Return [X, Y] of the center of cell containing provided text 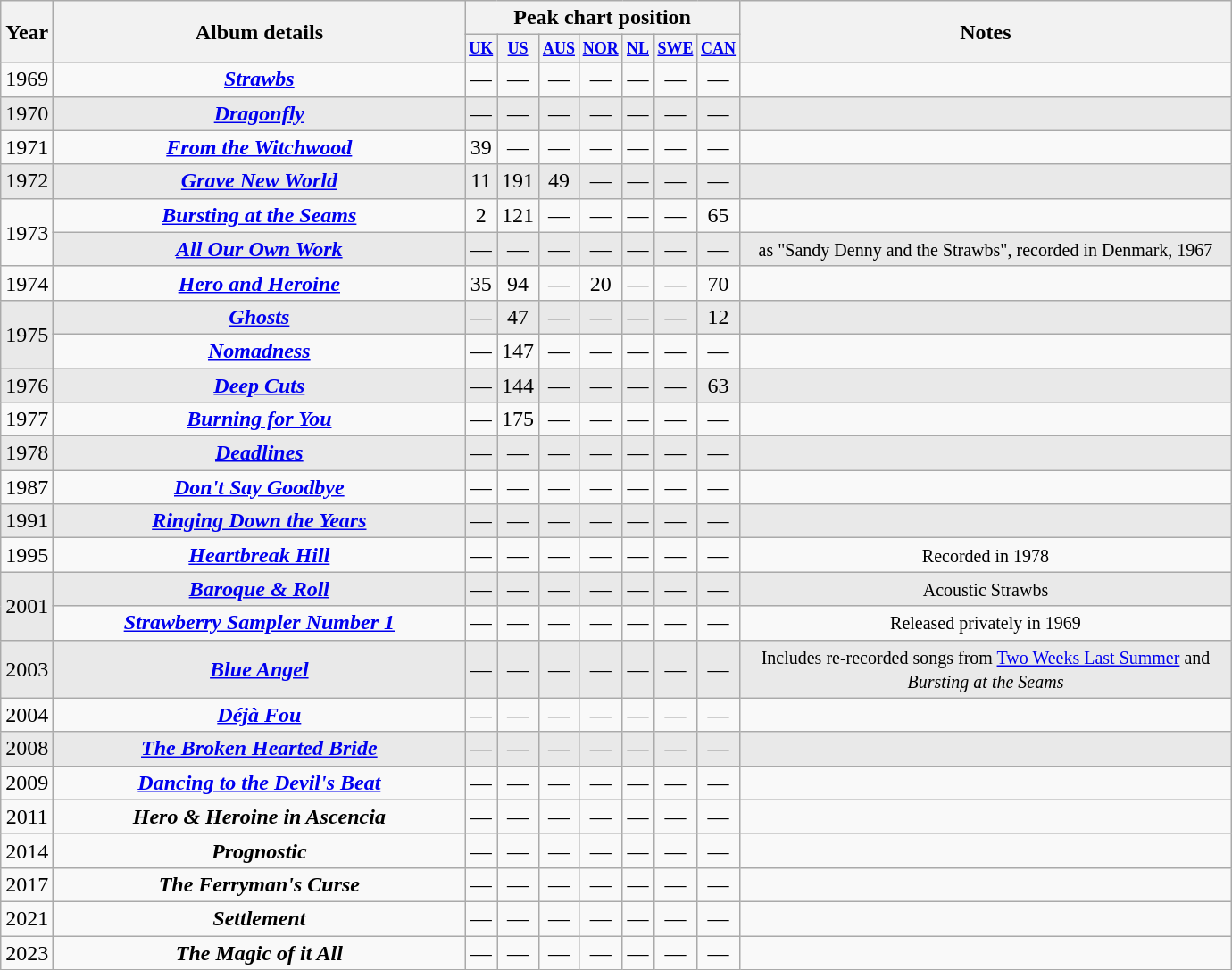
AUS [559, 48]
1995 [27, 555]
144 [518, 386]
Deadlines [259, 453]
The Broken Hearted Bride [259, 749]
2021 [27, 918]
Don't Say Goodbye [259, 487]
1970 [27, 113]
Nomadness [259, 351]
2023 [27, 953]
Notes [986, 32]
70 [719, 283]
Prognostic [259, 850]
Hero and Heroine [259, 283]
1973 [27, 232]
191 [518, 181]
as "Sandy Denny and the Strawbs", recorded in Denmark, 1967 [986, 249]
1976 [27, 386]
UK [481, 48]
From the Witchwood [259, 147]
Year [27, 32]
CAN [719, 48]
Recorded in 1978 [986, 555]
1974 [27, 283]
Strawbs [259, 79]
Grave New World [259, 181]
94 [518, 283]
12 [719, 317]
US [518, 48]
1977 [27, 419]
2011 [27, 817]
2009 [27, 783]
47 [518, 317]
1991 [27, 521]
1969 [27, 79]
SWE [675, 48]
Dancing to the Devil's Beat [259, 783]
The Magic of it All [259, 953]
Deep Cuts [259, 386]
Peak chart position [603, 18]
Dragonfly [259, 113]
All Our Own Work [259, 249]
Strawberry Sampler Number 1 [259, 623]
2001 [27, 606]
Album details [259, 32]
2008 [27, 749]
NL [637, 48]
The Ferryman's Curse [259, 884]
121 [518, 215]
1975 [27, 334]
1971 [27, 147]
Hero & Heroine in Ascencia [259, 817]
Ghosts [259, 317]
Heartbreak Hill [259, 555]
1972 [27, 181]
35 [481, 283]
2003 [27, 669]
39 [481, 147]
Blue Angel [259, 669]
2 [481, 215]
Released privately in 1969 [986, 623]
2004 [27, 715]
Ringing Down the Years [259, 521]
2017 [27, 884]
49 [559, 181]
65 [719, 215]
11 [481, 181]
1987 [27, 487]
Baroque & Roll [259, 589]
Acoustic Strawbs [986, 589]
Bursting at the Seams [259, 215]
Includes re-recorded songs from Two Weeks Last Summer and Bursting at the Seams [986, 669]
NOR [600, 48]
147 [518, 351]
Settlement [259, 918]
Burning for You [259, 419]
20 [600, 283]
175 [518, 419]
2014 [27, 850]
Déjà Fou [259, 715]
63 [719, 386]
1978 [27, 453]
